Identify which cell holds the provided text, then report its [X, Y] central coordinate. 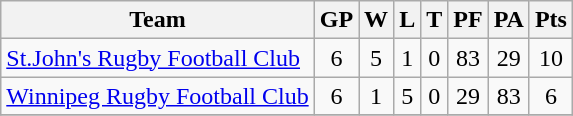
Winnipeg Rugby Football Club [158, 96]
GP [336, 20]
10 [550, 58]
Team [158, 20]
T [434, 20]
PF [468, 20]
W [376, 20]
L [408, 20]
Pts [550, 20]
PA [508, 20]
St.John's Rugby Football Club [158, 58]
